Locate the cell with the specified text and output its [X, Y] center coordinate. 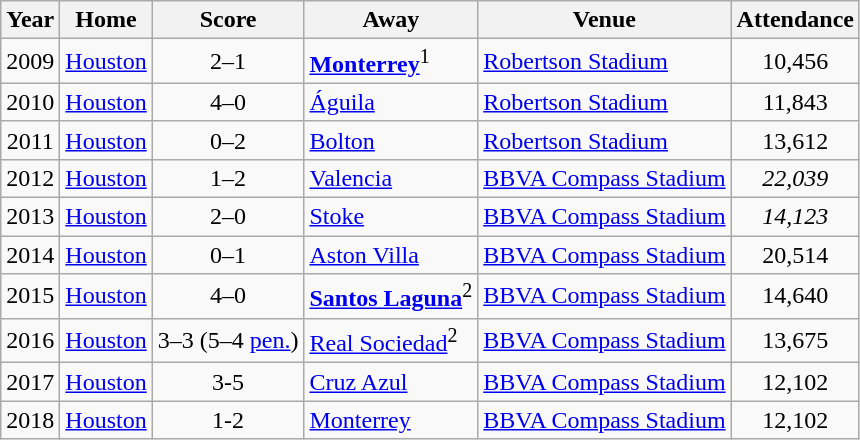
3–3 (5–4 pen.) [228, 340]
14,640 [795, 296]
14,123 [795, 217]
2011 [30, 140]
11,843 [795, 102]
1–2 [228, 178]
2015 [30, 296]
Attendance [795, 20]
2009 [30, 62]
Monterrey1 [391, 62]
Monterrey [391, 420]
2014 [30, 255]
Cruz Azul [391, 382]
20,514 [795, 255]
Venue [604, 20]
3-5 [228, 382]
Águila [391, 102]
2016 [30, 340]
2010 [30, 102]
Score [228, 20]
Bolton [391, 140]
1-2 [228, 420]
22,039 [795, 178]
0–1 [228, 255]
Home [106, 20]
2–0 [228, 217]
10,456 [795, 62]
2018 [30, 420]
Year [30, 20]
13,675 [795, 340]
0–2 [228, 140]
2017 [30, 382]
Valencia [391, 178]
2012 [30, 178]
Aston Villa [391, 255]
Away [391, 20]
Santos Laguna2 [391, 296]
Stoke [391, 217]
13,612 [795, 140]
2–1 [228, 62]
Real Sociedad2 [391, 340]
2013 [30, 217]
